Provide the (x, y) coordinate of the cell's center where the given text is located.  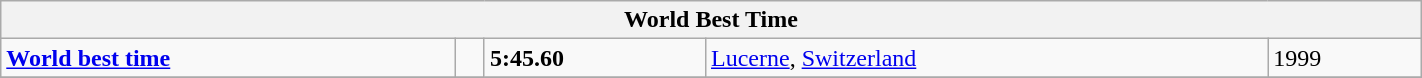
Lucerne, Switzerland (987, 58)
5:45.60 (594, 58)
World best time (228, 58)
World Best Time (711, 20)
1999 (1345, 58)
